Search for the cell housing the specified text and yield its [X, Y] center coordinate. 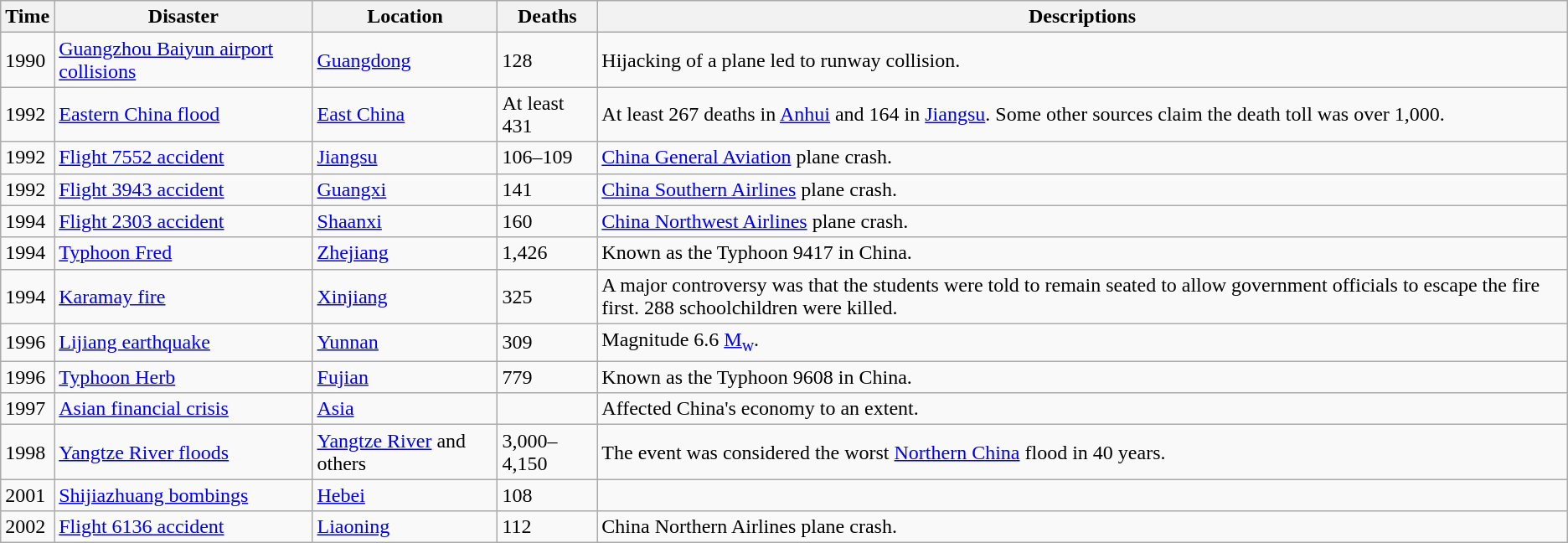
East China [405, 114]
309 [548, 342]
Magnitude 6.6 Mw. [1082, 342]
128 [548, 60]
At least 431 [548, 114]
China Southern Airlines plane crash. [1082, 189]
China Northwest Airlines plane crash. [1082, 221]
Lijiang earthquake [183, 342]
141 [548, 189]
1998 [28, 452]
The event was considered the worst Northern China flood in 40 years. [1082, 452]
Yunnan [405, 342]
Eastern China flood [183, 114]
2001 [28, 495]
China General Aviation plane crash. [1082, 158]
Affected China's economy to an extent. [1082, 409]
1990 [28, 60]
Zhejiang [405, 253]
106–109 [548, 158]
Flight 2303 accident [183, 221]
Flight 7552 accident [183, 158]
Asian financial crisis [183, 409]
China Northern Airlines plane crash. [1082, 527]
112 [548, 527]
1,426 [548, 253]
Karamay fire [183, 297]
Deaths [548, 17]
Liaoning [405, 527]
Flight 3943 accident [183, 189]
Known as the Typhoon 9608 in China. [1082, 377]
Known as the Typhoon 9417 in China. [1082, 253]
Jiangsu [405, 158]
Asia [405, 409]
Descriptions [1082, 17]
Typhoon Fred [183, 253]
Flight 6136 accident [183, 527]
325 [548, 297]
Hijacking of a plane led to runway collision. [1082, 60]
Fujian [405, 377]
At least 267 deaths in Anhui and 164 in Jiangsu. Some other sources claim the death toll was over 1,000. [1082, 114]
108 [548, 495]
Hebei [405, 495]
Shijiazhuang bombings [183, 495]
160 [548, 221]
2002 [28, 527]
Guangzhou Baiyun airport collisions [183, 60]
Guangxi [405, 189]
Yangtze River and others [405, 452]
Shaanxi [405, 221]
Disaster [183, 17]
Location [405, 17]
Xinjiang [405, 297]
779 [548, 377]
Typhoon Herb [183, 377]
3,000–4,150 [548, 452]
Time [28, 17]
Guangdong [405, 60]
1997 [28, 409]
Yangtze River floods [183, 452]
